Extract the (X, Y) coordinate from the center of the cell holding the provided text.  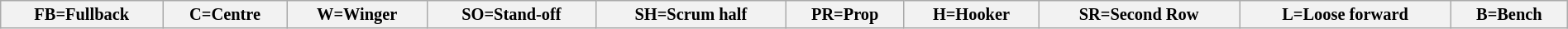
B=Bench (1508, 14)
FB=Fullback (82, 14)
SH=Scrum half (691, 14)
SO=Stand-off (511, 14)
H=Hooker (971, 14)
C=Centre (225, 14)
L=Loose forward (1346, 14)
PR=Prop (845, 14)
W=Winger (357, 14)
SR=Second Row (1140, 14)
